Find where the given text appears and provide that cell's center as [x, y] coordinate. 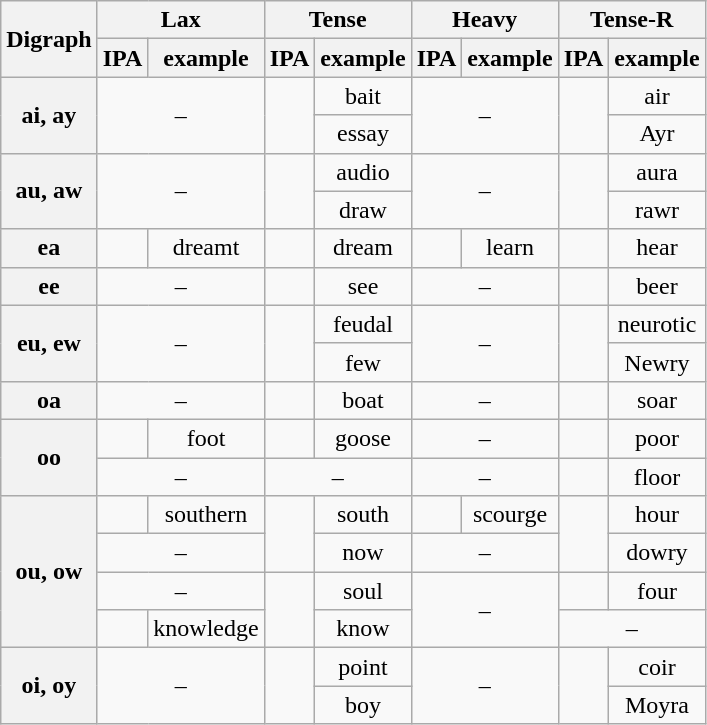
bait [363, 96]
south [363, 515]
boat [363, 400]
draw [363, 210]
hear [657, 248]
point [363, 667]
essay [363, 134]
rawr [657, 210]
know [363, 629]
southern [206, 515]
poor [657, 438]
soar [657, 400]
coir [657, 667]
eu, ew [49, 343]
Heavy [484, 20]
au, aw [49, 191]
feudal [363, 324]
few [363, 362]
knowledge [206, 629]
foot [206, 438]
boy [363, 705]
scourge [510, 515]
air [657, 96]
dream [363, 248]
Newry [657, 362]
oo [49, 457]
ou, ow [49, 572]
ea [49, 248]
soul [363, 591]
aura [657, 172]
Tense-R [632, 20]
audio [363, 172]
neurotic [657, 324]
now [363, 553]
ee [49, 286]
Ayr [657, 134]
learn [510, 248]
beer [657, 286]
four [657, 591]
Tense [338, 20]
dreamt [206, 248]
floor [657, 477]
Lax [180, 20]
goose [363, 438]
oi, oy [49, 686]
see [363, 286]
ai, ay [49, 115]
Digraph [49, 39]
Moyra [657, 705]
dowry [657, 553]
oa [49, 400]
hour [657, 515]
